Determine the [X, Y] coordinate at the center of the cell enclosing the given text.  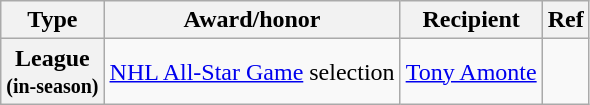
Recipient [471, 20]
Type [52, 20]
League(in-season) [52, 72]
Ref [566, 20]
NHL All-Star Game selection [252, 72]
Award/honor [252, 20]
Tony Amonte [471, 72]
